Find where the given text appears and provide that cell's center as [x, y] coordinate. 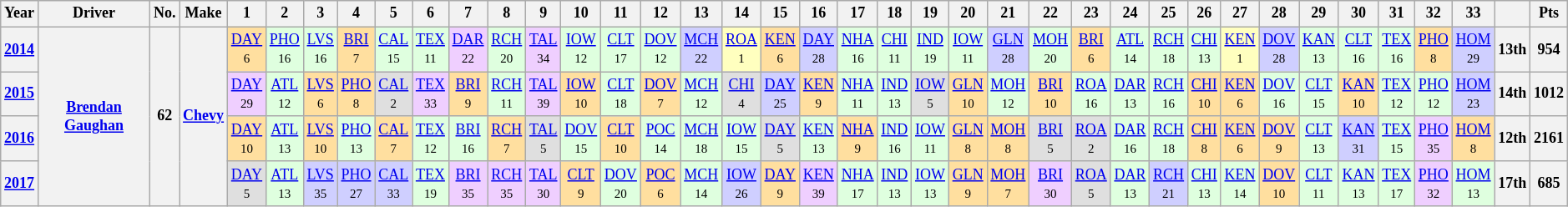
Pts [1550, 13]
TEX19 [431, 184]
CLT17 [621, 49]
30 [1358, 13]
2161 [1550, 139]
IND19 [930, 49]
PHO12 [1434, 94]
NHA16 [857, 49]
CAL15 [394, 49]
TEX11 [431, 49]
62 [165, 117]
17 [857, 13]
DOV20 [621, 184]
PHO27 [356, 184]
DOV28 [1279, 49]
RCH16 [1169, 94]
KAN31 [1358, 139]
CLT11 [1319, 184]
BRI7 [356, 49]
21 [1009, 13]
IOW12 [581, 49]
23 [1090, 13]
DAY10 [246, 139]
GLN10 [968, 94]
IOW13 [930, 184]
RCH35 [507, 184]
PHO32 [1434, 184]
DAY29 [246, 94]
CLT13 [1319, 139]
954 [1550, 49]
MOH20 [1050, 49]
DOV7 [660, 94]
DOV9 [1279, 139]
TAL5 [544, 139]
2016 [20, 139]
ATL14 [1130, 49]
KEN9 [818, 94]
ATL12 [284, 94]
18 [895, 13]
BRI10 [1050, 94]
GLN28 [1009, 49]
TEX33 [431, 94]
GLN9 [968, 184]
BRI35 [468, 184]
15 [780, 13]
IOW26 [741, 184]
ROA16 [1090, 94]
MCH14 [701, 184]
PHO35 [1434, 139]
CAL7 [394, 139]
13th [1513, 49]
17th [1513, 184]
MCH18 [701, 139]
IOW10 [581, 94]
PHO16 [284, 49]
CAL2 [394, 94]
IOW5 [930, 94]
Year [20, 13]
14th [1513, 94]
POC6 [660, 184]
POC14 [660, 139]
22 [1050, 13]
CLT18 [621, 94]
NHA11 [857, 94]
2014 [20, 49]
No. [165, 13]
BRI5 [1050, 139]
LVS35 [321, 184]
Brendan Gaughan [94, 117]
GLN8 [968, 139]
DOV16 [1279, 94]
CLT15 [1319, 94]
Chevy [204, 117]
KEN14 [1240, 184]
9 [544, 13]
MOH12 [1009, 94]
2017 [20, 184]
LVS10 [321, 139]
IOW15 [741, 139]
10 [581, 13]
MCH22 [701, 49]
DAY9 [780, 184]
19 [930, 13]
5 [394, 13]
20 [968, 13]
KEN1 [1240, 49]
CAL33 [394, 184]
CHI4 [741, 94]
LVS6 [321, 94]
HOM13 [1473, 184]
12th [1513, 139]
KEN13 [818, 139]
26 [1204, 13]
29 [1319, 13]
6 [431, 13]
CHI8 [1204, 139]
13 [701, 13]
3 [321, 13]
CHI10 [1204, 94]
7 [468, 13]
HOM29 [1473, 49]
25 [1169, 13]
BRI6 [1090, 49]
TEX15 [1397, 139]
RCH11 [507, 94]
33 [1473, 13]
14 [741, 13]
CLT16 [1358, 49]
TAL39 [544, 94]
DOV15 [581, 139]
1 [246, 13]
RCH7 [507, 139]
ROA1 [741, 49]
Make [204, 13]
HOM8 [1473, 139]
DAY6 [246, 49]
2015 [20, 94]
685 [1550, 184]
BRI30 [1050, 184]
PHO13 [356, 139]
RCH21 [1169, 184]
RCH20 [507, 49]
1012 [1550, 94]
BRI9 [468, 94]
MOH8 [1009, 139]
32 [1434, 13]
TAL30 [544, 184]
8 [507, 13]
31 [1397, 13]
MOH7 [1009, 184]
HOM23 [1473, 94]
DOV12 [660, 49]
CHI11 [895, 49]
KAN10 [1358, 94]
12 [660, 13]
Driver [94, 13]
ROA2 [1090, 139]
TEX16 [1397, 49]
DOV10 [1279, 184]
2 [284, 13]
DAR22 [468, 49]
KEN39 [818, 184]
11 [621, 13]
LVS16 [321, 49]
DAR16 [1130, 139]
NHA17 [857, 184]
4 [356, 13]
16 [818, 13]
MCH12 [701, 94]
ROA5 [1090, 184]
28 [1279, 13]
24 [1130, 13]
CLT9 [581, 184]
DAY28 [818, 49]
TAL34 [544, 49]
TEX17 [1397, 184]
BRI16 [468, 139]
DAY25 [780, 94]
CLT10 [621, 139]
27 [1240, 13]
NHA9 [857, 139]
IND16 [895, 139]
